Pinpoint the cell where the given text exists, returning its (x, y) midpoint coordinate. 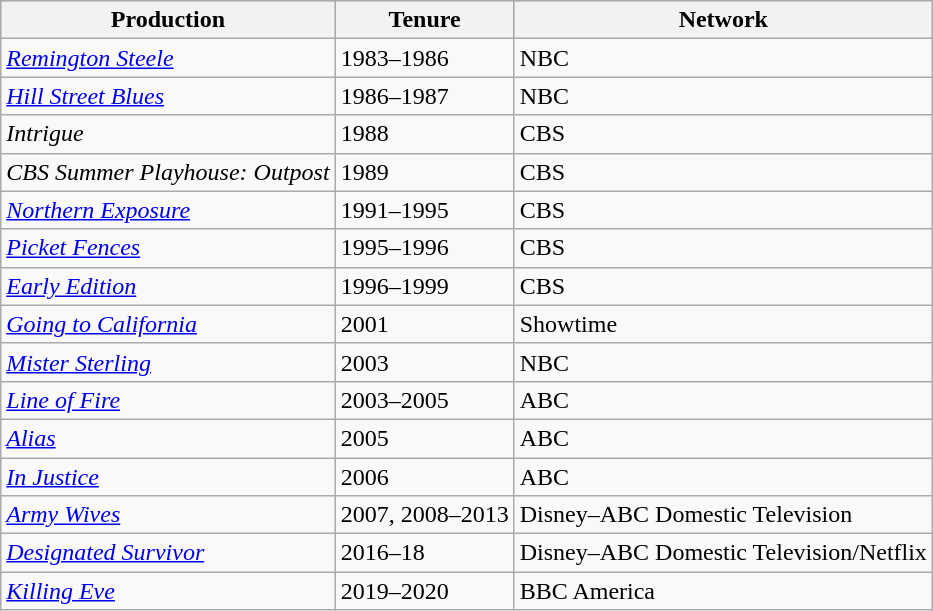
2007, 2008–2013 (424, 515)
Northern Exposure (168, 210)
1995–1996 (424, 248)
1991–1995 (424, 210)
Early Edition (168, 286)
1989 (424, 172)
2016–18 (424, 553)
Disney–ABC Domestic Television/Netflix (723, 553)
2019–2020 (424, 591)
Production (168, 20)
Showtime (723, 324)
Mister Sterling (168, 362)
Network (723, 20)
Killing Eve (168, 591)
2003–2005 (424, 400)
BBC America (723, 591)
2001 (424, 324)
1996–1999 (424, 286)
CBS Summer Playhouse: Outpost (168, 172)
Remington Steele (168, 58)
1986–1987 (424, 96)
Line of Fire (168, 400)
Picket Fences (168, 248)
Disney–ABC Domestic Television (723, 515)
In Justice (168, 477)
Intrigue (168, 134)
1983–1986 (424, 58)
Designated Survivor (168, 553)
Going to California (168, 324)
Alias (168, 438)
2003 (424, 362)
1988 (424, 134)
2005 (424, 438)
Hill Street Blues (168, 96)
2006 (424, 477)
Army Wives (168, 515)
Tenure (424, 20)
